Output the [X, Y] coordinate of the center of the cell containing the given text.  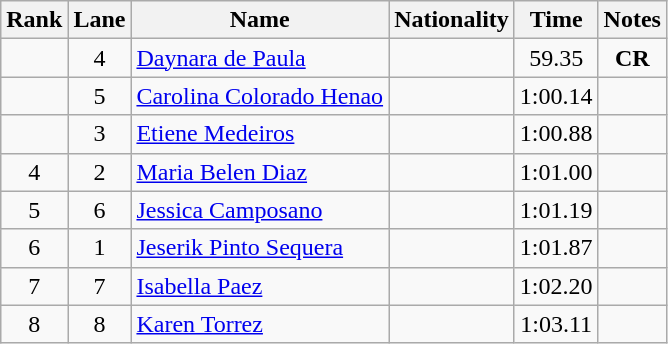
Rank [34, 20]
Jessica Camposano [260, 210]
1:02.20 [556, 286]
1:00.14 [556, 96]
1:01.87 [556, 248]
Daynara de Paula [260, 58]
1:01.00 [556, 172]
Notes [632, 20]
1:00.88 [556, 134]
CR [632, 58]
Jeserik Pinto Sequera [260, 248]
1 [100, 248]
Nationality [452, 20]
3 [100, 134]
Lane [100, 20]
Etiene Medeiros [260, 134]
Maria Belen Diaz [260, 172]
Name [260, 20]
Karen Torrez [260, 324]
Isabella Paez [260, 286]
59.35 [556, 58]
1:03.11 [556, 324]
Time [556, 20]
2 [100, 172]
Carolina Colorado Henao [260, 96]
1:01.19 [556, 210]
